Search for the cell housing the specified text and yield its [X, Y] center coordinate. 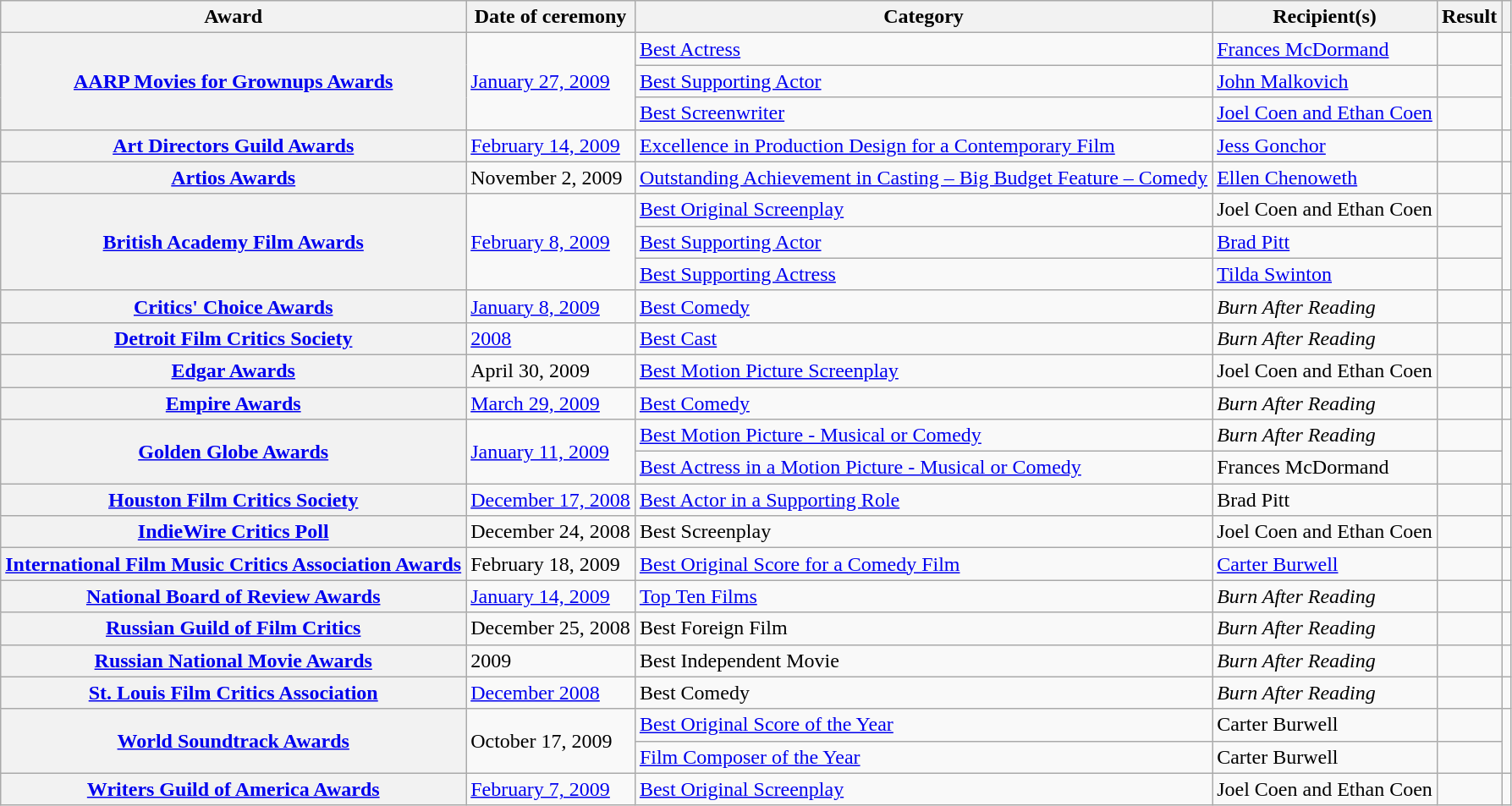
Best Screenplay [923, 532]
St. Louis Film Critics Association [234, 693]
Date of ceremony [551, 17]
February 14, 2009 [551, 145]
January 27, 2009 [551, 81]
Critics' Choice Awards [234, 306]
January 14, 2009 [551, 596]
Top Ten Films [923, 596]
Empire Awards [234, 403]
Tilda Swinton [1325, 274]
Golden Globe Awards [234, 452]
Outstanding Achievement in Casting – Big Budget Feature – Comedy [923, 178]
December 2008 [551, 693]
December 17, 2008 [551, 500]
March 29, 2009 [551, 403]
Recipient(s) [1325, 17]
Russian National Movie Awards [234, 661]
Best Foreign Film [923, 628]
Best Motion Picture Screenplay [923, 370]
National Board of Review Awards [234, 596]
IndieWire Critics Poll [234, 532]
Houston Film Critics Society [234, 500]
Best Independent Movie [923, 661]
February 8, 2009 [551, 242]
April 30, 2009 [551, 370]
Detroit Film Critics Society [234, 338]
International Film Music Critics Association Awards [234, 564]
Artios Awards [234, 178]
February 7, 2009 [551, 789]
Russian Guild of Film Critics [234, 628]
Best Actor in a Supporting Role [923, 500]
October 17, 2009 [551, 741]
January 8, 2009 [551, 306]
Category [923, 17]
Result [1469, 17]
Edgar Awards [234, 370]
2008 [551, 338]
Best Motion Picture - Musical or Comedy [923, 436]
AARP Movies for Grownups Awards [234, 81]
December 25, 2008 [551, 628]
Best Cast [923, 338]
Writers Guild of America Awards [234, 789]
World Soundtrack Awards [234, 741]
2009 [551, 661]
Jess Gonchor [1325, 145]
Excellence in Production Design for a Contemporary Film [923, 145]
January 11, 2009 [551, 452]
Art Directors Guild Awards [234, 145]
November 2, 2009 [551, 178]
British Academy Film Awards [234, 242]
Film Composer of the Year [923, 757]
Best Actress in a Motion Picture - Musical or Comedy [923, 468]
Best Screenwriter [923, 113]
Ellen Chenoweth [1325, 178]
Best Actress [923, 49]
Award [234, 17]
February 18, 2009 [551, 564]
Best Original Score of the Year [923, 725]
John Malkovich [1325, 81]
Best Original Score for a Comedy Film [923, 564]
Best Supporting Actress [923, 274]
December 24, 2008 [551, 532]
